Return [x, y] of the center of cell containing provided text 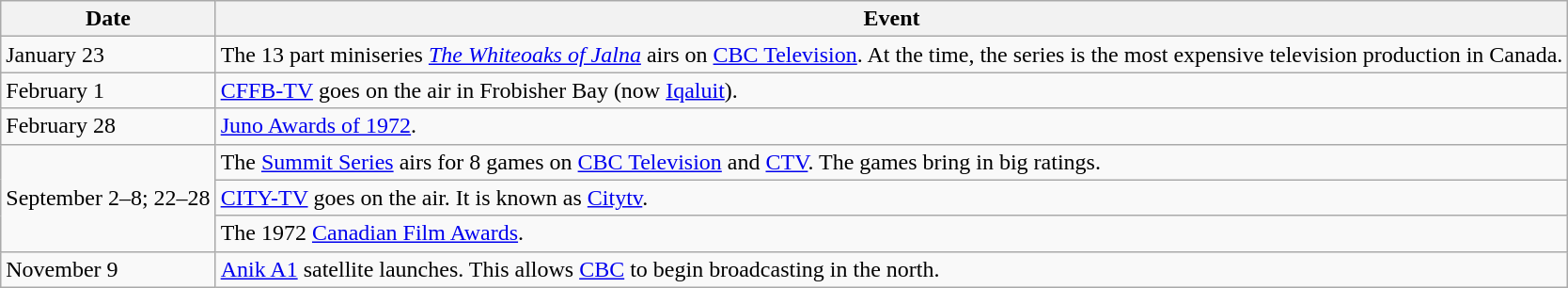
November 9 [108, 269]
September 2–8; 22–28 [108, 198]
The 13 part miniseries The Whiteoaks of Jalna airs on CBC Television. At the time, the series is the most expensive television production in Canada. [891, 55]
Anik A1 satellite launches. This allows CBC to begin broadcasting in the north. [891, 269]
The Summit Series airs for 8 games on CBC Television and CTV. The games bring in big ratings. [891, 162]
February 1 [108, 90]
CFFB-TV goes on the air in Frobisher Bay (now Iqaluit). [891, 90]
The 1972 Canadian Film Awards. [891, 233]
Juno Awards of 1972. [891, 126]
February 28 [108, 126]
CITY-TV goes on the air. It is known as Citytv. [891, 198]
Date [108, 19]
January 23 [108, 55]
Event [891, 19]
